For the text-containing cell, return its midpoint in [x, y] coordinate format. 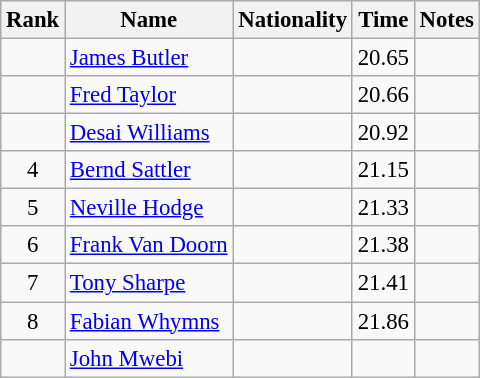
8 [33, 321]
21.86 [383, 321]
21.41 [383, 283]
Tony Sharpe [149, 283]
21.33 [383, 208]
John Mwebi [149, 358]
20.65 [383, 58]
Name [149, 20]
Fred Taylor [149, 95]
20.92 [383, 133]
Fabian Whymns [149, 321]
7 [33, 283]
21.38 [383, 245]
Frank Van Doorn [149, 245]
Notes [446, 20]
Rank [33, 20]
4 [33, 170]
21.15 [383, 170]
Desai Williams [149, 133]
James Butler [149, 58]
20.66 [383, 95]
5 [33, 208]
Time [383, 20]
Neville Hodge [149, 208]
Nationality [292, 20]
Bernd Sattler [149, 170]
6 [33, 245]
